Extract the [X, Y] coordinate from the center of the cell holding the provided text.  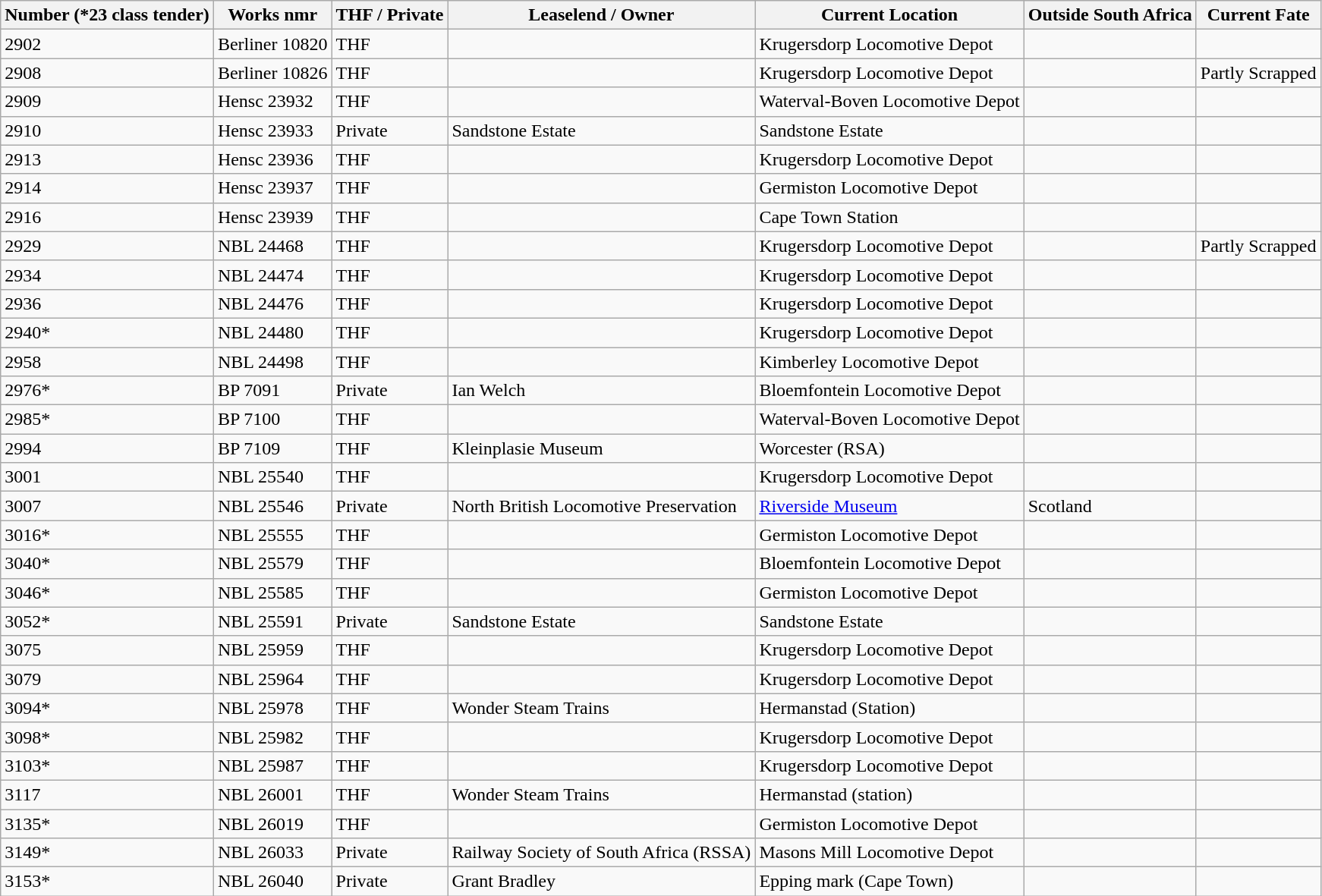
NBL 25964 [272, 679]
3153* [108, 882]
Hermanstad (station) [889, 794]
3040* [108, 564]
2909 [108, 102]
Worcester (RSA) [889, 448]
3098* [108, 737]
2976* [108, 391]
NBL 25546 [272, 506]
2910 [108, 130]
Hermanstad (Station) [889, 708]
THF / Private [390, 15]
NBL 25591 [272, 621]
BP 7091 [272, 391]
3135* [108, 823]
Current Location [889, 15]
NBL 25585 [272, 593]
Hensc 23939 [272, 217]
Masons Mill Locomotive Depot [889, 853]
NBL 26033 [272, 853]
2913 [108, 159]
2916 [108, 217]
3149* [108, 853]
2994 [108, 448]
NBL 25555 [272, 535]
Number (*23 class tender) [108, 15]
3007 [108, 506]
Railway Society of South Africa (RSSA) [601, 853]
3094* [108, 708]
3001 [108, 477]
NBL 25579 [272, 564]
NBL 24468 [272, 246]
NBL 26040 [272, 882]
NBL 25982 [272, 737]
Kleinplasie Museum [601, 448]
Grant Bradley [601, 882]
Riverside Museum [889, 506]
2934 [108, 275]
NBL 24476 [272, 303]
NBL 24474 [272, 275]
Berliner 10826 [272, 73]
Current Fate [1258, 15]
North British Locomotive Preservation [601, 506]
Kimberley Locomotive Depot [889, 362]
Leaselend / Owner [601, 15]
2908 [108, 73]
Ian Welch [601, 391]
2985* [108, 420]
Epping mark (Cape Town) [889, 882]
NBL 24498 [272, 362]
2914 [108, 188]
Berliner 10820 [272, 44]
Hensc 23932 [272, 102]
2929 [108, 246]
Works nmr [272, 15]
Hensc 23936 [272, 159]
NBL 25959 [272, 650]
Hensc 23937 [272, 188]
NBL 25540 [272, 477]
2940* [108, 332]
BP 7109 [272, 448]
3075 [108, 650]
Hensc 23933 [272, 130]
3046* [108, 593]
Scotland [1110, 506]
3103* [108, 766]
NBL 24480 [272, 332]
NBL 26019 [272, 823]
Outside South Africa [1110, 15]
2902 [108, 44]
NBL 25978 [272, 708]
BP 7100 [272, 420]
Cape Town Station [889, 217]
NBL 25987 [272, 766]
3016* [108, 535]
2958 [108, 362]
3117 [108, 794]
NBL 26001 [272, 794]
3052* [108, 621]
3079 [108, 679]
2936 [108, 303]
